Return (x, y) of the center of cell containing provided text 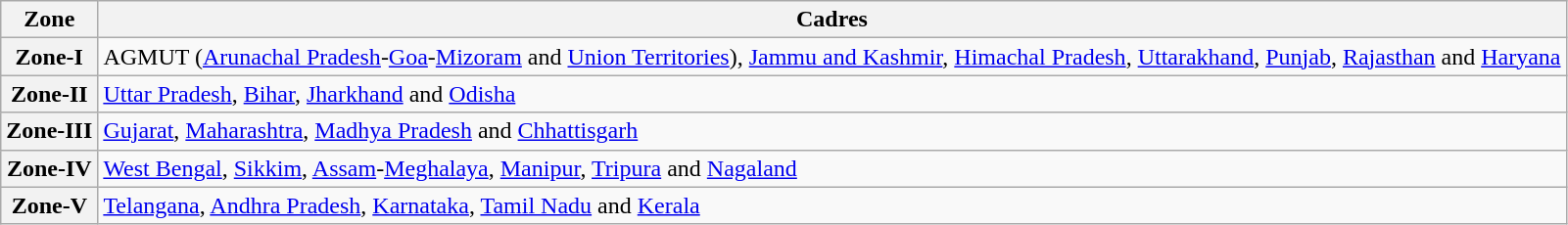
Zone-IV (49, 168)
Zone-II (49, 94)
Cadres (832, 20)
Zone-V (49, 205)
AGMUT (Arunachal Pradesh-Goa-Mizoram and Union Territories), Jammu and Kashmir, Himachal Pradesh, Uttarakhand, Punjab, Rajasthan and Haryana (832, 57)
Uttar Pradesh, Bihar, Jharkhand and Odisha (832, 94)
Zone-III (49, 131)
Zone (49, 20)
Telangana, Andhra Pradesh, Karnataka, Tamil Nadu and Kerala (832, 205)
Zone-I (49, 57)
Gujarat, Maharashtra, Madhya Pradesh and Chhattisgarh (832, 131)
West Bengal, Sikkim, Assam-Meghalaya, Manipur, Tripura and Nagaland (832, 168)
